For the text-containing cell, return its midpoint in [x, y] coordinate format. 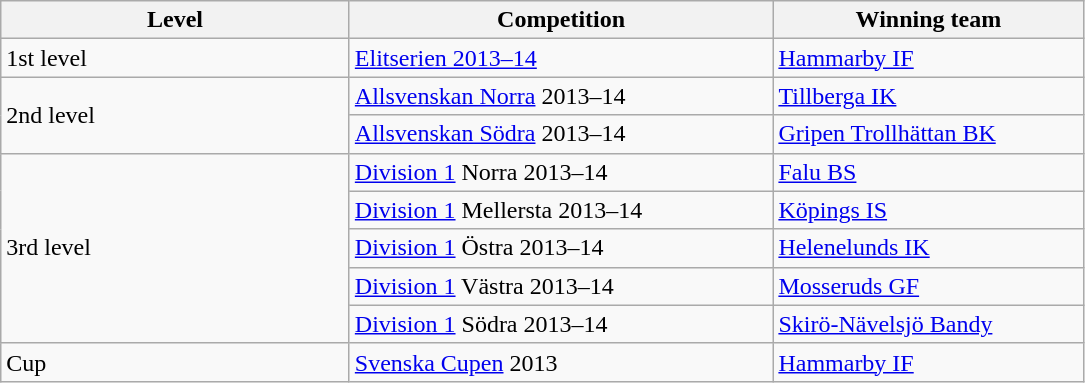
Division 1 Södra 2013–14 [561, 324]
Division 1 Mellersta 2013–14 [561, 210]
Cup [176, 362]
Division 1 Östra 2013–14 [561, 248]
Falu BS [928, 172]
3rd level [176, 248]
Köpings IS [928, 210]
2nd level [176, 115]
Svenska Cupen 2013 [561, 362]
Division 1 Norra 2013–14 [561, 172]
Helenelunds IK [928, 248]
1st level [176, 58]
Division 1 Västra 2013–14 [561, 286]
Allsvenskan Södra 2013–14 [561, 134]
Elitserien 2013–14 [561, 58]
Gripen Trollhättan BK [928, 134]
Tillberga IK [928, 96]
Allsvenskan Norra 2013–14 [561, 96]
Skirö-Nävelsjö Bandy [928, 324]
Mosseruds GF [928, 286]
Competition [561, 20]
Winning team [928, 20]
Level [176, 20]
